Identify which cell holds the provided text, then report its [X, Y] central coordinate. 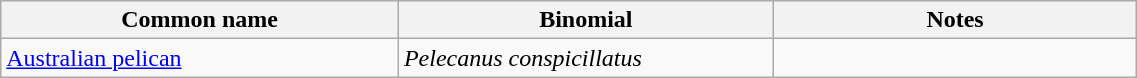
Common name [200, 20]
Pelecanus conspicillatus [586, 58]
Binomial [586, 20]
Notes [955, 20]
Australian pelican [200, 58]
